Return (X, Y) of the center of cell containing provided text 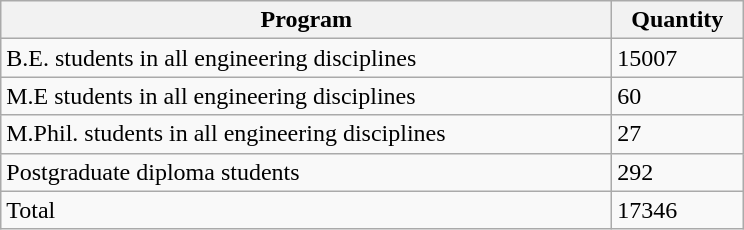
15007 (678, 58)
Quantity (678, 20)
27 (678, 134)
Postgraduate diploma students (306, 172)
B.E. students in all engineering disciplines (306, 58)
60 (678, 96)
17346 (678, 210)
292 (678, 172)
Total (306, 210)
M.E students in all engineering disciplines (306, 96)
M.Phil. students in all engineering disciplines (306, 134)
Program (306, 20)
